Pinpoint the cell where the given text exists, returning its (x, y) midpoint coordinate. 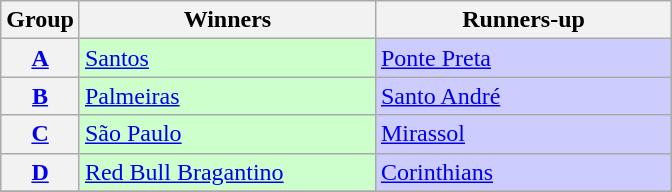
Runners-up (523, 20)
Corinthians (523, 172)
D (40, 172)
C (40, 134)
Red Bull Bragantino (227, 172)
Santo André (523, 96)
Winners (227, 20)
A (40, 58)
Palmeiras (227, 96)
B (40, 96)
Santos (227, 58)
São Paulo (227, 134)
Ponte Preta (523, 58)
Group (40, 20)
Mirassol (523, 134)
